Extract the [x, y] coordinate from the center of the cell holding the provided text.  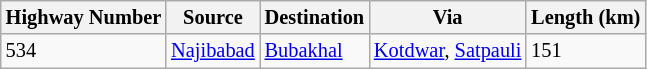
Destination [314, 17]
534 [84, 51]
Via [448, 17]
Length (km) [586, 17]
151 [586, 51]
Highway Number [84, 17]
Najibabad [212, 51]
Bubakhal [314, 51]
Kotdwar, Satpauli [448, 51]
Source [212, 17]
